Capture the cell that displays the provided text and extract its [X, Y] central coordinate. 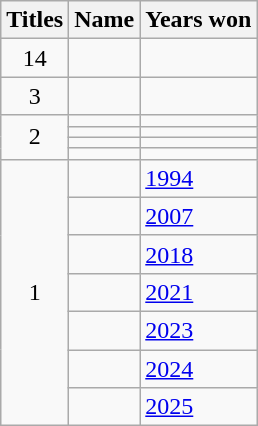
14 [35, 58]
3 [35, 96]
2007 [198, 216]
2024 [198, 369]
Name [104, 20]
2023 [198, 330]
2021 [198, 292]
2018 [198, 254]
1 [35, 292]
Titles [35, 20]
Years won [198, 20]
1994 [198, 178]
2025 [198, 407]
2 [35, 137]
